Scan for the cell matching the given text and deliver its [x, y] coordinate at center. 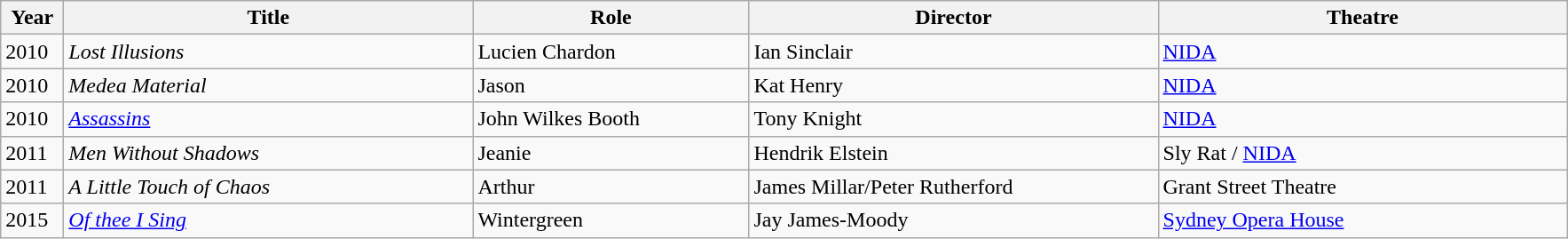
Medea Material [268, 85]
Director [953, 18]
Lucien Chardon [611, 52]
Kat Henry [953, 85]
A Little Touch of Chaos [268, 187]
2015 [32, 220]
Lost Illusions [268, 52]
Jason [611, 85]
Men Without Shadows [268, 153]
Jay James-Moody [953, 220]
Role [611, 18]
Arthur [611, 187]
Jeanie [611, 153]
Wintergreen [611, 220]
Title [268, 18]
Sly Rat / NIDA [1363, 153]
John Wilkes Booth [611, 119]
Sydney Opera House [1363, 220]
Tony Knight [953, 119]
Hendrik Elstein [953, 153]
Assassins [268, 119]
James Millar/Peter Rutherford [953, 187]
Of thee I Sing [268, 220]
Grant Street Theatre [1363, 187]
Ian Sinclair [953, 52]
Theatre [1363, 18]
Year [32, 18]
